From the cell containing the given text, extract its center point as [x, y] coordinate. 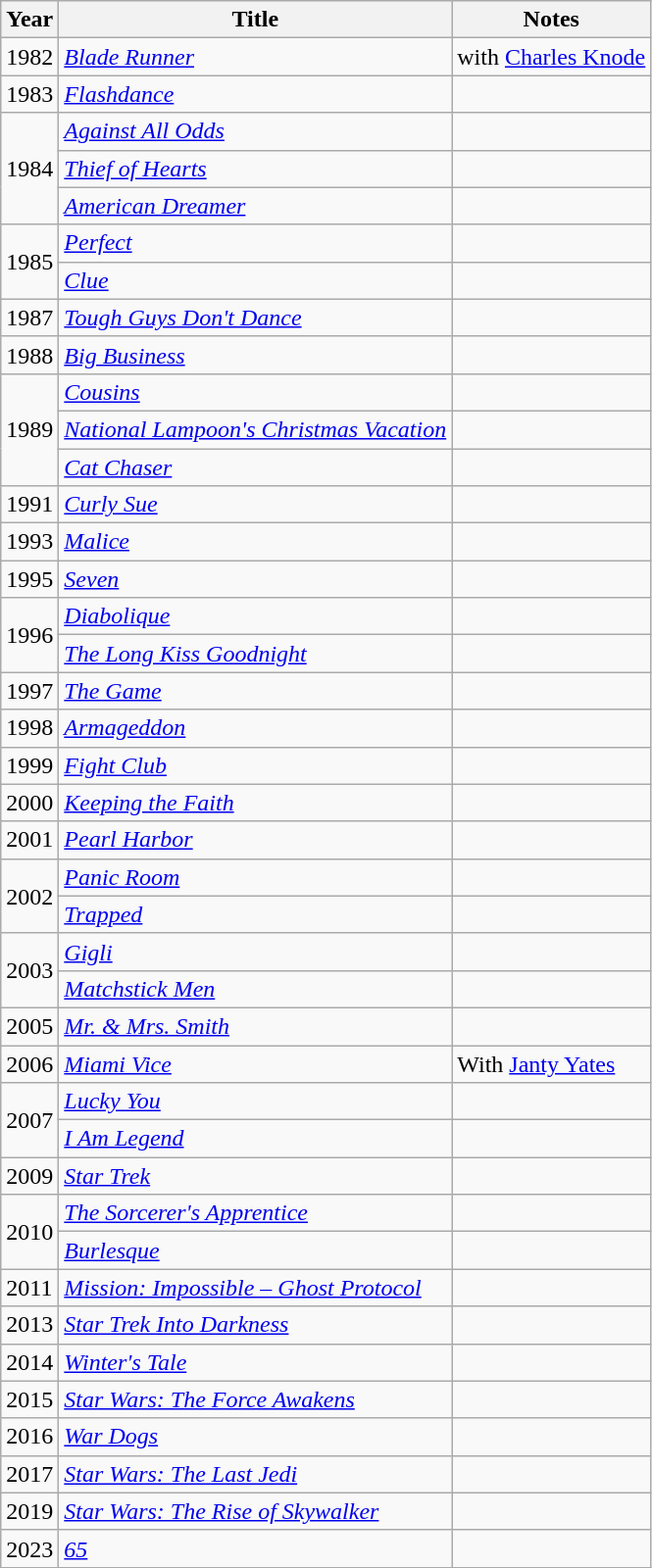
Mission: Impossible – Ghost Protocol [255, 1288]
2002 [29, 896]
American Dreamer [255, 206]
Fight Club [255, 765]
1983 [29, 94]
Curly Sue [255, 505]
2014 [29, 1362]
1988 [29, 355]
2003 [29, 970]
1985 [29, 262]
2015 [29, 1399]
1982 [29, 57]
2017 [29, 1474]
Perfect [255, 243]
The Sorcerer's Apprentice [255, 1213]
Against All Odds [255, 131]
1997 [29, 691]
2013 [29, 1325]
Star Trek [255, 1176]
Matchstick Men [255, 989]
Star Wars: The Last Jedi [255, 1474]
Winter's Tale [255, 1362]
Blade Runner [255, 57]
1995 [29, 579]
Malice [255, 542]
Miami Vice [255, 1063]
1999 [29, 765]
2007 [29, 1120]
Keeping the Faith [255, 803]
1984 [29, 169]
I Am Legend [255, 1139]
The Long Kiss Goodnight [255, 654]
Thief of Hearts [255, 169]
2006 [29, 1063]
2000 [29, 803]
National Lampoon's Christmas Vacation [255, 429]
2023 [29, 1548]
2001 [29, 840]
The Game [255, 691]
Gigli [255, 952]
Trapped [255, 914]
Diabolique [255, 616]
Cat Chaser [255, 467]
Burlesque [255, 1250]
1991 [29, 505]
Flashdance [255, 94]
Clue [255, 280]
2010 [29, 1232]
Tough Guys Don't Dance [255, 318]
1998 [29, 728]
2011 [29, 1288]
65 [255, 1548]
With Janty Yates [551, 1063]
Star Trek Into Darkness [255, 1325]
with Charles Knode [551, 57]
2009 [29, 1176]
1989 [29, 429]
1996 [29, 635]
1987 [29, 318]
Pearl Harbor [255, 840]
Panic Room [255, 877]
War Dogs [255, 1437]
Lucky You [255, 1102]
2019 [29, 1511]
1993 [29, 542]
Notes [551, 20]
Cousins [255, 392]
Seven [255, 579]
Title [255, 20]
Armageddon [255, 728]
2005 [29, 1026]
Year [29, 20]
Star Wars: The Rise of Skywalker [255, 1511]
Big Business [255, 355]
2016 [29, 1437]
Mr. & Mrs. Smith [255, 1026]
Star Wars: The Force Awakens [255, 1399]
